Detect which cell encompasses the target text, then output its [x, y] center coordinate. 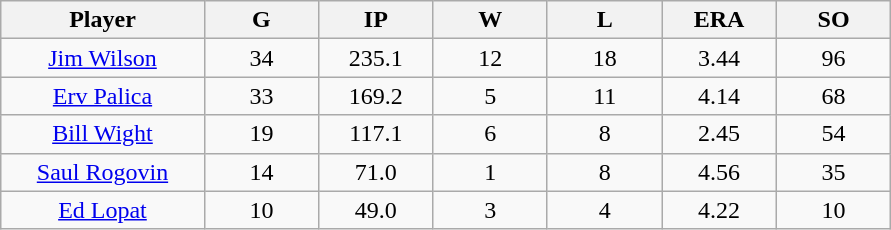
68 [833, 96]
ERA [719, 20]
34 [261, 58]
35 [833, 172]
33 [261, 96]
2.45 [719, 134]
Bill Wight [102, 134]
Erv Palica [102, 96]
14 [261, 172]
4 [604, 210]
Jim Wilson [102, 58]
12 [490, 58]
W [490, 20]
169.2 [376, 96]
19 [261, 134]
1 [490, 172]
71.0 [376, 172]
SO [833, 20]
4.56 [719, 172]
Saul Rogovin [102, 172]
Ed Lopat [102, 210]
IP [376, 20]
18 [604, 58]
49.0 [376, 210]
3 [490, 210]
117.1 [376, 134]
6 [490, 134]
4.22 [719, 210]
L [604, 20]
4.14 [719, 96]
54 [833, 134]
3.44 [719, 58]
G [261, 20]
235.1 [376, 58]
96 [833, 58]
11 [604, 96]
5 [490, 96]
Player [102, 20]
